Detect which cell encompasses the target text, then output its [x, y] center coordinate. 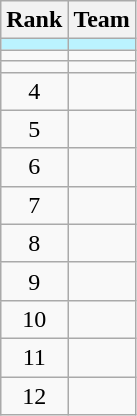
6 [34, 167]
7 [34, 205]
5 [34, 129]
8 [34, 243]
Rank [34, 20]
Team [102, 20]
12 [34, 395]
4 [34, 91]
10 [34, 319]
9 [34, 281]
11 [34, 357]
